Provide the (X, Y) coordinate of the cell's center where the given text is located.  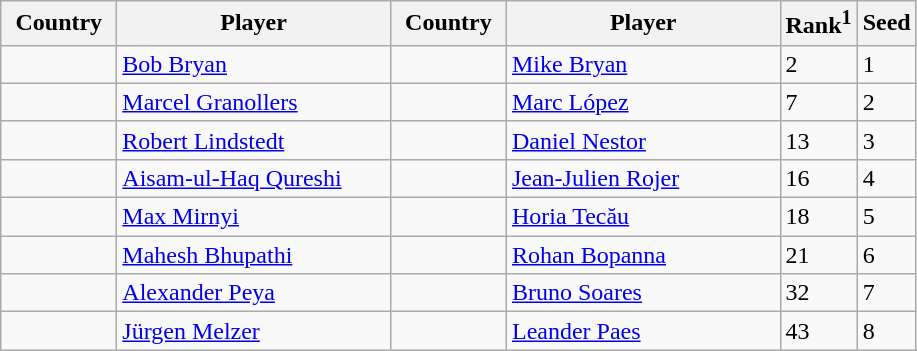
Marc López (643, 102)
Bruno Soares (643, 293)
21 (818, 255)
18 (818, 217)
Mike Bryan (643, 64)
4 (886, 178)
Rank1 (818, 24)
Horia Tecău (643, 217)
43 (818, 331)
Marcel Granollers (254, 102)
Leander Paes (643, 331)
Mahesh Bhupathi (254, 255)
Alexander Peya (254, 293)
Jean-Julien Rojer (643, 178)
Seed (886, 24)
Bob Bryan (254, 64)
Jürgen Melzer (254, 331)
32 (818, 293)
Rohan Bopanna (643, 255)
Aisam-ul-Haq Qureshi (254, 178)
Max Mirnyi (254, 217)
13 (818, 140)
6 (886, 255)
16 (818, 178)
3 (886, 140)
Robert Lindstedt (254, 140)
8 (886, 331)
5 (886, 217)
Daniel Nestor (643, 140)
1 (886, 64)
